Identify which cell holds the provided text, then report its (X, Y) central coordinate. 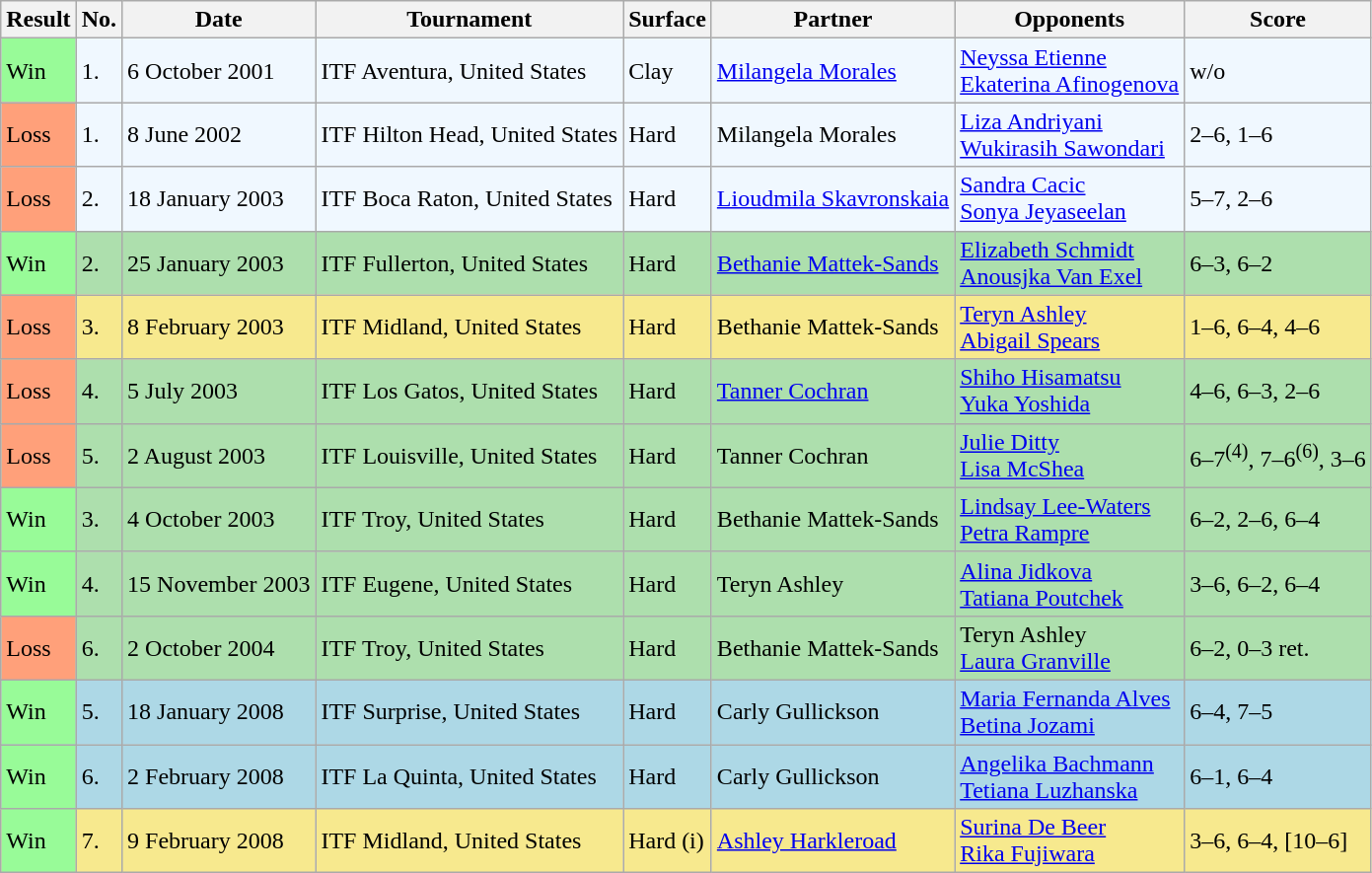
ITF Eugene, United States (469, 584)
Ashley Harkleroad (832, 840)
Opponents (1069, 20)
Sandra Cacic Sonya Jeyaseelan (1069, 199)
15 November 2003 (219, 584)
Date (219, 20)
5–7, 2–6 (1278, 199)
Teryn Ashley (832, 584)
Result (38, 20)
ITF Boca Raton, United States (469, 199)
3–6, 6–2, 6–4 (1278, 584)
6 October 2001 (219, 71)
2 August 2003 (219, 456)
Lindsay Lee-Waters Petra Rampre (1069, 519)
Partner (832, 20)
ITF Surprise, United States (469, 712)
8 February 2003 (219, 327)
18 January 2003 (219, 199)
Clay (668, 71)
6–3, 6–2 (1278, 262)
ITF Los Gatos, United States (469, 391)
ITF Fullerton, United States (469, 262)
Maria Fernanda Alves Betina Jozami (1069, 712)
Lioudmila Skavronskaia (832, 199)
Julie Ditty Lisa McShea (1069, 456)
7. (99, 840)
ITF La Quinta, United States (469, 775)
Teryn Ashley Abigail Spears (1069, 327)
Score (1278, 20)
4 October 2003 (219, 519)
ITF Hilton Head, United States (469, 134)
25 January 2003 (219, 262)
6–4, 7–5 (1278, 712)
Angelika Bachmann Tetiana Luzhanska (1069, 775)
Surina De Beer Rika Fujiwara (1069, 840)
1–6, 6–4, 4–6 (1278, 327)
Shiho Hisamatsu Yuka Yoshida (1069, 391)
9 February 2008 (219, 840)
ITF Aventura, United States (469, 71)
Elizabeth Schmidt Anousjka Van Exel (1069, 262)
8 June 2002 (219, 134)
w/o (1278, 71)
2 February 2008 (219, 775)
6–1, 6–4 (1278, 775)
Liza Andriyani Wukirasih Sawondari (1069, 134)
6–7(4), 7–6(6), 3–6 (1278, 456)
5 July 2003 (219, 391)
4–6, 6–3, 2–6 (1278, 391)
ITF Louisville, United States (469, 456)
6–2, 0–3 ret. (1278, 647)
3–6, 6–4, [10–6] (1278, 840)
Hard (i) (668, 840)
Alina Jidkova Tatiana Poutchek (1069, 584)
Surface (668, 20)
No. (99, 20)
18 January 2008 (219, 712)
2–6, 1–6 (1278, 134)
2 October 2004 (219, 647)
6–2, 2–6, 6–4 (1278, 519)
Teryn Ashley Laura Granville (1069, 647)
Tournament (469, 20)
Neyssa Etienne Ekaterina Afinogenova (1069, 71)
